Return (X, Y) of the center of cell containing provided text 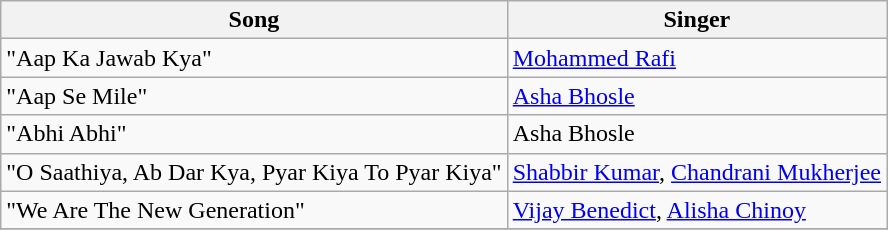
"Abhi Abhi" (254, 134)
"Aap Se Mile" (254, 96)
Singer (696, 20)
Shabbir Kumar, Chandrani Mukherjee (696, 172)
"Aap Ka Jawab Kya" (254, 58)
"O Saathiya, Ab Dar Kya, Pyar Kiya To Pyar Kiya" (254, 172)
"We Are The New Generation" (254, 210)
Vijay Benedict, Alisha Chinoy (696, 210)
Mohammed Rafi (696, 58)
Song (254, 20)
